For the text-containing cell, return its midpoint in (x, y) coordinate format. 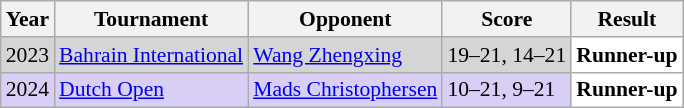
10–21, 9–21 (506, 90)
Dutch Open (151, 90)
Score (506, 19)
Mads Christophersen (345, 90)
2024 (28, 90)
Bahrain International (151, 55)
Result (626, 19)
19–21, 14–21 (506, 55)
Tournament (151, 19)
2023 (28, 55)
Year (28, 19)
Opponent (345, 19)
Wang Zhengxing (345, 55)
